Scan for the cell matching the given text and deliver its [X, Y] coordinate at center. 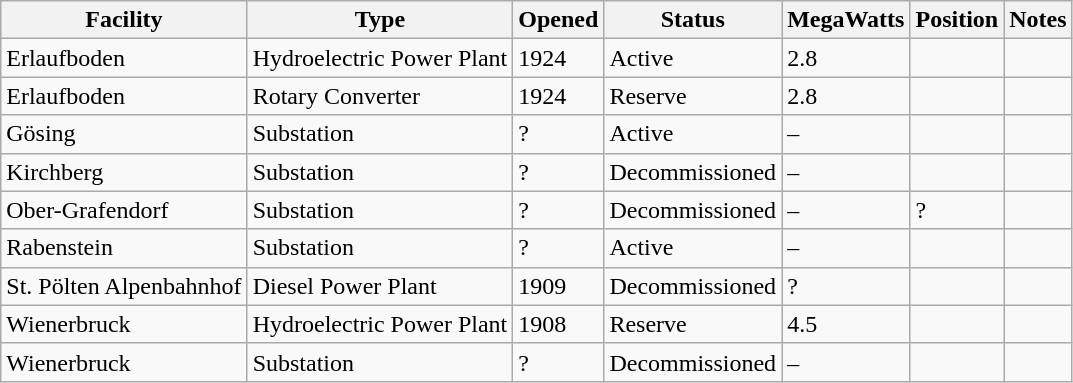
Status [693, 20]
Facility [124, 20]
Kirchberg [124, 172]
Rabenstein [124, 248]
MegaWatts [846, 20]
1909 [558, 286]
Ober-Grafendorf [124, 210]
4.5 [846, 324]
Notes [1038, 20]
Position [957, 20]
Gösing [124, 134]
Diesel Power Plant [380, 286]
Rotary Converter [380, 96]
1908 [558, 324]
Opened [558, 20]
St. Pölten Alpenbahnhof [124, 286]
Type [380, 20]
